Return (X, Y) of the center of cell containing provided text 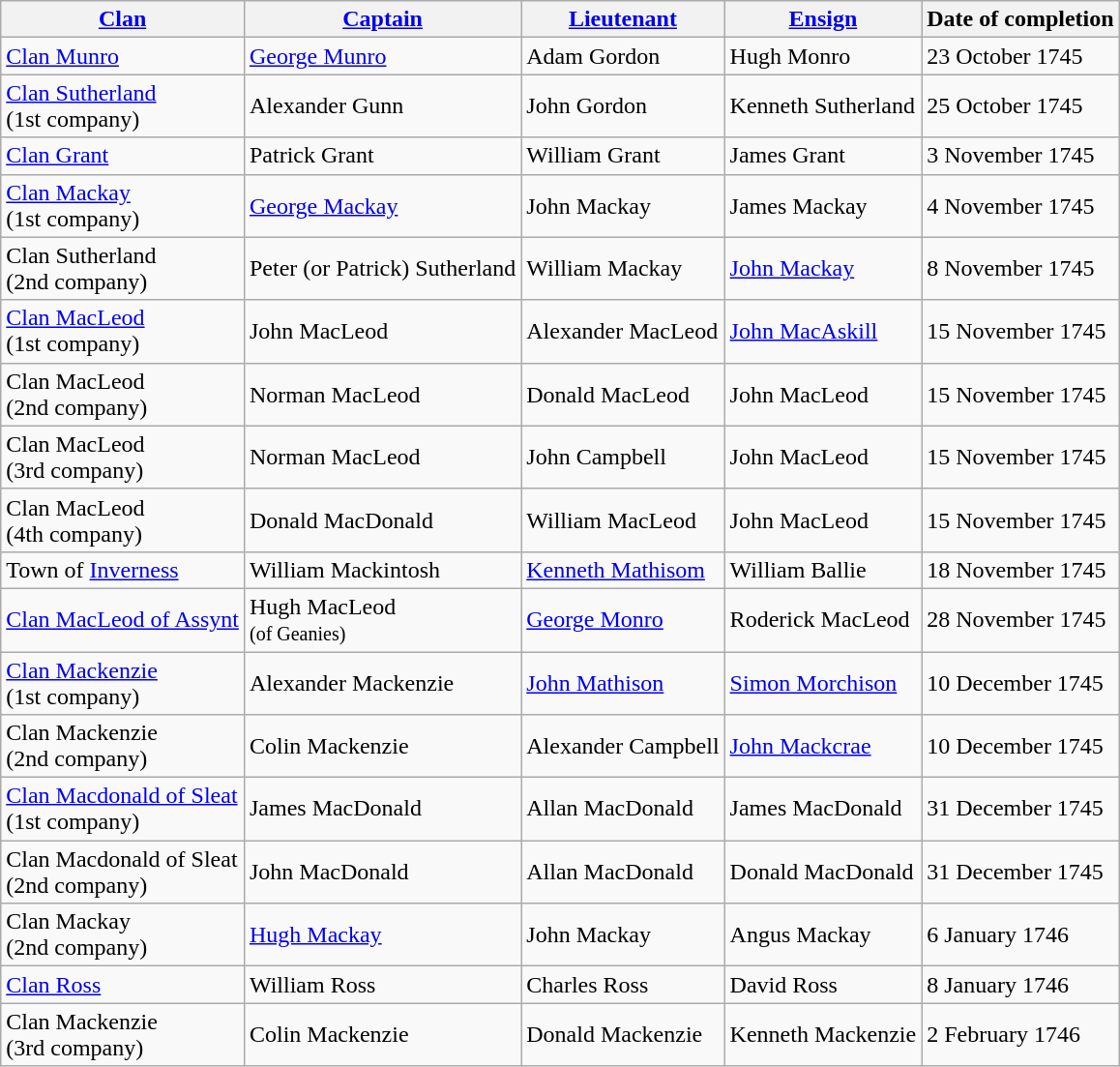
6 January 1746 (1020, 934)
Clan Munro (123, 56)
Clan Grant (123, 156)
28 November 1745 (1020, 619)
William Ballie (823, 570)
Clan Macdonald of Sleat(1st company) (123, 809)
John MacAskill (823, 331)
Simon Morchison (823, 683)
Alexander MacLeod (623, 331)
James Mackay (823, 205)
William Mackintosh (382, 570)
John Mackcrae (823, 747)
8 November 1745 (1020, 269)
Clan MacLeod(1st company) (123, 331)
Clan Mackay(2nd company) (123, 934)
John Gordon (623, 106)
William MacLeod (623, 520)
Clan Sutherland(2nd company) (123, 269)
Alexander Mackenzie (382, 683)
18 November 1745 (1020, 570)
George Munro (382, 56)
2 February 1746 (1020, 1035)
23 October 1745 (1020, 56)
George Mackay (382, 205)
Clan Sutherland(1st company) (123, 106)
Kenneth Mathisom (623, 570)
Donald Mackenzie (623, 1035)
Angus Mackay (823, 934)
Clan Mackenzie(1st company) (123, 683)
Clan Ross (123, 985)
Alexander Campbell (623, 747)
Clan (123, 19)
Adam Gordon (623, 56)
3 November 1745 (1020, 156)
Clan MacLeod(2nd company) (123, 395)
Roderick MacLeod (823, 619)
Captain (382, 19)
Alexander Gunn (382, 106)
Charles Ross (623, 985)
Clan Mackenzie(2nd company) (123, 747)
William Mackay (623, 269)
Clan Macdonald of Sleat(2nd company) (123, 873)
William Grant (623, 156)
Clan MacLeod of Assynt (123, 619)
Donald MacLeod (623, 395)
Patrick Grant (382, 156)
8 January 1746 (1020, 985)
Clan MacLeod(3rd company) (123, 457)
4 November 1745 (1020, 205)
Kenneth Mackenzie (823, 1035)
Town of Inverness (123, 570)
John Mathison (623, 683)
Lieutenant (623, 19)
Clan Mackenzie(3rd company) (123, 1035)
Clan Mackay(1st company) (123, 205)
25 October 1745 (1020, 106)
John MacDonald (382, 873)
Kenneth Sutherland (823, 106)
Hugh Mackay (382, 934)
Date of completion (1020, 19)
Hugh MacLeod(of Geanies) (382, 619)
Clan MacLeod(4th company) (123, 520)
Ensign (823, 19)
David Ross (823, 985)
Hugh Monro (823, 56)
John Campbell (623, 457)
George Monro (623, 619)
Peter (or Patrick) Sutherland (382, 269)
James Grant (823, 156)
William Ross (382, 985)
